Provide the (X, Y) coordinate of the cell's center where the given text is located.  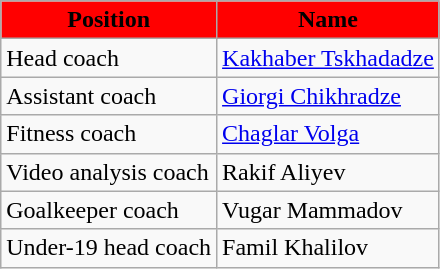
Rakif Aliyev (328, 172)
Giorgi Chikhradze (328, 96)
Goalkeeper coach (109, 210)
Vugar Mammadov (328, 210)
Fitness coach (109, 134)
Position (109, 20)
Head coach (109, 58)
Famil Khalilov (328, 248)
Kakhaber Tskhadadze (328, 58)
Name (328, 20)
Chaglar Volga (328, 134)
Assistant coach (109, 96)
Under-19 head coach (109, 248)
Video analysis coach (109, 172)
